Provide the (X, Y) coordinate of the cell's center where the given text is located.  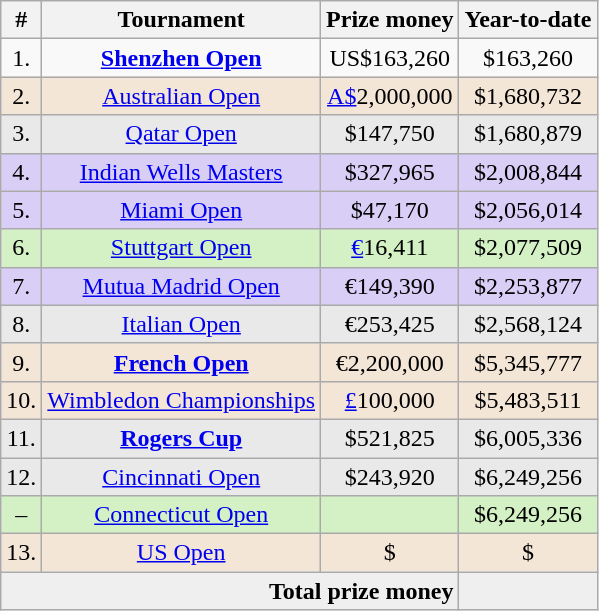
Stuttgart Open (182, 248)
Wimbledon Championships (182, 400)
$2,568,124 (528, 324)
€253,425 (390, 324)
Qatar Open (182, 134)
3. (22, 134)
$1,680,732 (528, 96)
$2,008,844 (528, 172)
Mutua Madrid Open (182, 286)
Miami Open (182, 210)
2. (22, 96)
$1,680,879 (528, 134)
9. (22, 362)
# (22, 20)
Italian Open (182, 324)
$6,005,336 (528, 438)
12. (22, 477)
$5,483,511 (528, 400)
$163,260 (528, 58)
11. (22, 438)
7. (22, 286)
£100,000 (390, 400)
A$2,000,000 (390, 96)
$47,170 (390, 210)
$2,077,509 (528, 248)
$243,920 (390, 477)
$5,345,777 (528, 362)
Shenzhen Open (182, 58)
Prize money (390, 20)
$2,056,014 (528, 210)
5. (22, 210)
US Open (182, 553)
Australian Open (182, 96)
US$163,260 (390, 58)
$147,750 (390, 134)
€2,200,000 (390, 362)
Year-to-date (528, 20)
8. (22, 324)
Connecticut Open (182, 515)
1. (22, 58)
Tournament (182, 20)
6. (22, 248)
French Open (182, 362)
$521,825 (390, 438)
– (22, 515)
€149,390 (390, 286)
4. (22, 172)
Cincinnati Open (182, 477)
Rogers Cup (182, 438)
Total prize money (230, 591)
€16,411 (390, 248)
$327,965 (390, 172)
Indian Wells Masters (182, 172)
$2,253,877 (528, 286)
10. (22, 400)
13. (22, 553)
